Find where the given text appears and provide that cell's center as (X, Y) coordinate. 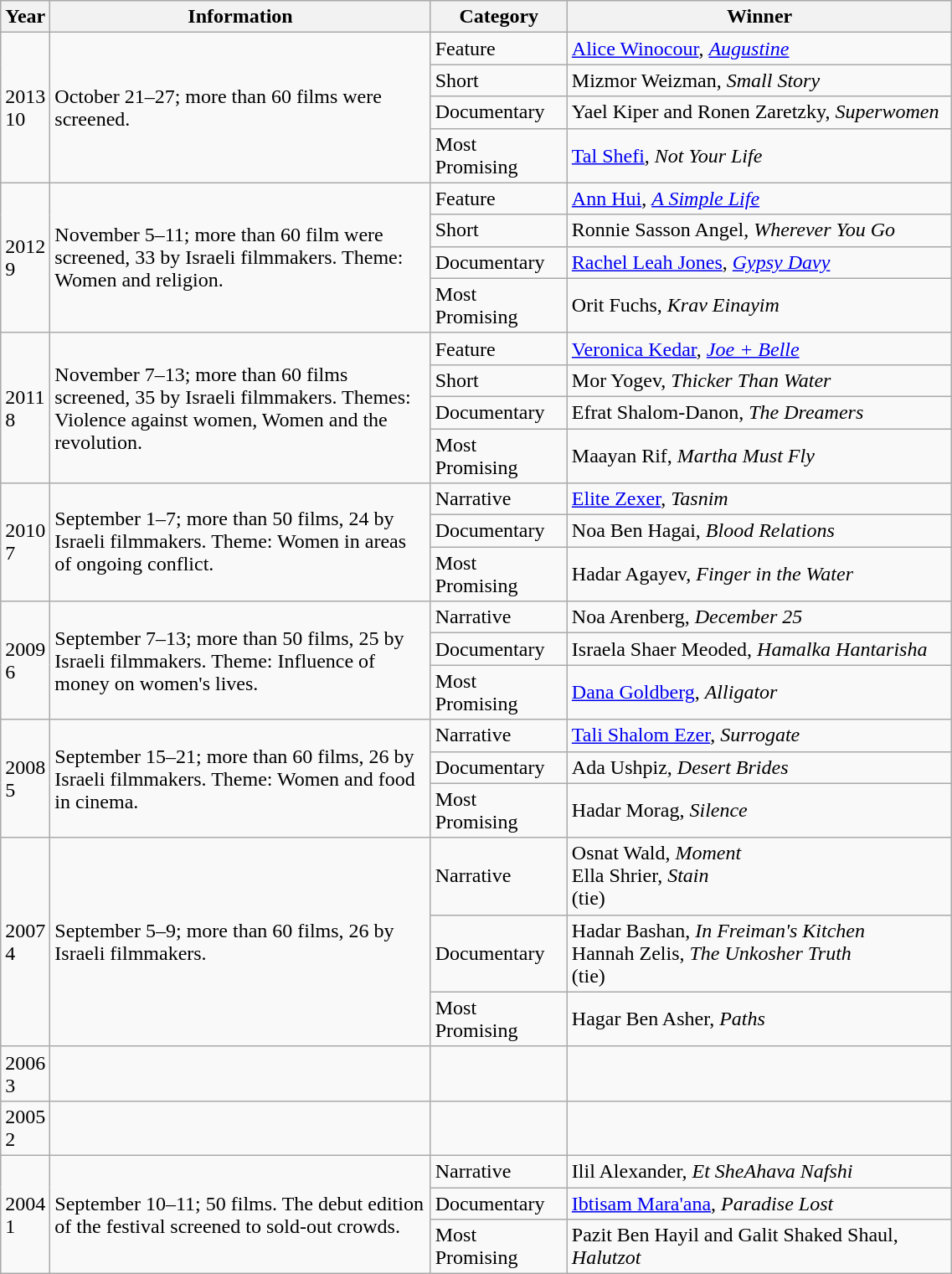
Hadar Bashan, In Freiman's KitchenHannah Zelis, The Unkosher Truth(tie) (759, 953)
Tal Shefi, Not Your Life (759, 156)
Information (240, 17)
November 7–13; more than 60 films screened, 35 by Israeli filmmakers. Themes: Violence against women, Women and the revolution. (240, 407)
Winner (759, 17)
Veronica Kedar, Joe + Belle (759, 348)
20129 (25, 258)
20096 (25, 660)
Maayan Rif, Martha Must Fly (759, 456)
Noa Ben Hagai, Blood Relations (759, 531)
Israela Shaer Meoded, Hamalka Hantarisha (759, 649)
September 5–9; more than 60 films, 26 by Israeli filmmakers. (240, 941)
Ada Ushpiz, Desert Brides (759, 767)
20041 (25, 1215)
Ibtisam Mara'ana, Paradise Lost (759, 1204)
Year (25, 17)
October 21–27; more than 60 films were screened. (240, 107)
20085 (25, 779)
Ann Hui, A Simple Life (759, 199)
Tali Shalom Ezer, Surrogate (759, 735)
Mizmor Weizman, Small Story (759, 80)
Orit Fuchs, Krav Einayim (759, 305)
September 7–13; more than 50 films, 25 by Israeli filmmakers. Theme: Influence of money on women's lives. (240, 660)
November 5–11; more than 60 film were screened, 33 by Israeli filmmakers. Theme: Women and religion. (240, 258)
Efrat Shalom-Danon, The Dreamers (759, 412)
Hadar Agayev, Finger in the Water (759, 575)
Elite Zexer, Tasnim (759, 499)
20118 (25, 407)
Hadar Morag, Silence (759, 811)
Osnat Wald, MomentElla Shrier, Stain(tie) (759, 876)
201310 (25, 107)
Alice Winocour, Augustine (759, 49)
20107 (25, 543)
Mor Yogev, Thicker Than Water (759, 380)
Ronnie Sasson Angel, Wherever You Go (759, 230)
September 1–7; more than 50 films, 24 by Israeli filmmakers. Theme: Women in areas of ongoing conflict. (240, 543)
20063 (25, 1074)
September 10–11; 50 films. The debut edition of the festival screened to sold-out crowds. (240, 1215)
Category (499, 17)
Dana Goldberg, Alligator (759, 692)
20052 (25, 1127)
20074 (25, 941)
Pazit Ben Hayil and Galit Shaked Shaul, Halutzot (759, 1246)
Hagar Ben Asher, Paths (759, 1019)
Ilil Alexander, Et SheAhava Nafshi (759, 1171)
Yael Kiper and Ronen Zaretzky, Superwomen (759, 112)
September 15–21; more than 60 films, 26 by Israeli filmmakers. Theme: Women and food in cinema. (240, 779)
Rachel Leah Jones, Gypsy Davy (759, 262)
Noa Arenberg, December 25 (759, 617)
